Locate the cell with the specified text and output its [x, y] center coordinate. 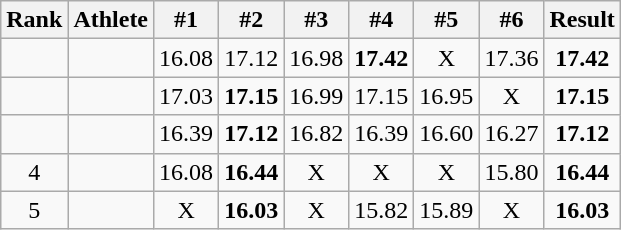
16.98 [316, 58]
#3 [316, 20]
16.99 [316, 96]
Result [582, 20]
17.36 [512, 58]
Rank [34, 20]
#5 [446, 20]
#2 [252, 20]
#1 [186, 20]
4 [34, 172]
16.60 [446, 134]
#6 [512, 20]
16.95 [446, 96]
15.82 [382, 210]
15.89 [446, 210]
5 [34, 210]
#4 [382, 20]
Athlete [111, 20]
17.03 [186, 96]
15.80 [512, 172]
16.82 [316, 134]
16.27 [512, 134]
